Find where the given text appears and provide that cell's center as (X, Y) coordinate. 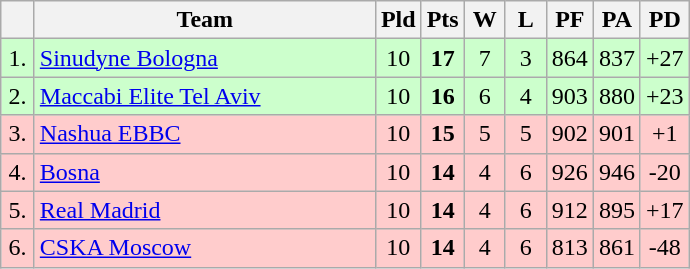
7 (484, 58)
+17 (664, 210)
912 (570, 210)
813 (570, 248)
PA (616, 20)
902 (570, 134)
3. (18, 134)
Nashua EBBC (204, 134)
+23 (664, 96)
4. (18, 172)
Pts (442, 20)
Team (204, 20)
901 (616, 134)
L (526, 20)
861 (616, 248)
+1 (664, 134)
2. (18, 96)
15 (442, 134)
895 (616, 210)
903 (570, 96)
16 (442, 96)
17 (442, 58)
6. (18, 248)
PD (664, 20)
Sinudyne Bologna (204, 58)
PF (570, 20)
-20 (664, 172)
926 (570, 172)
864 (570, 58)
880 (616, 96)
-48 (664, 248)
W (484, 20)
Pld (398, 20)
Bosna (204, 172)
3 (526, 58)
Real Madrid (204, 210)
5. (18, 210)
CSKA Moscow (204, 248)
946 (616, 172)
+27 (664, 58)
Maccabi Elite Tel Aviv (204, 96)
837 (616, 58)
1. (18, 58)
